For the text-containing cell, return its midpoint in [X, Y] coordinate format. 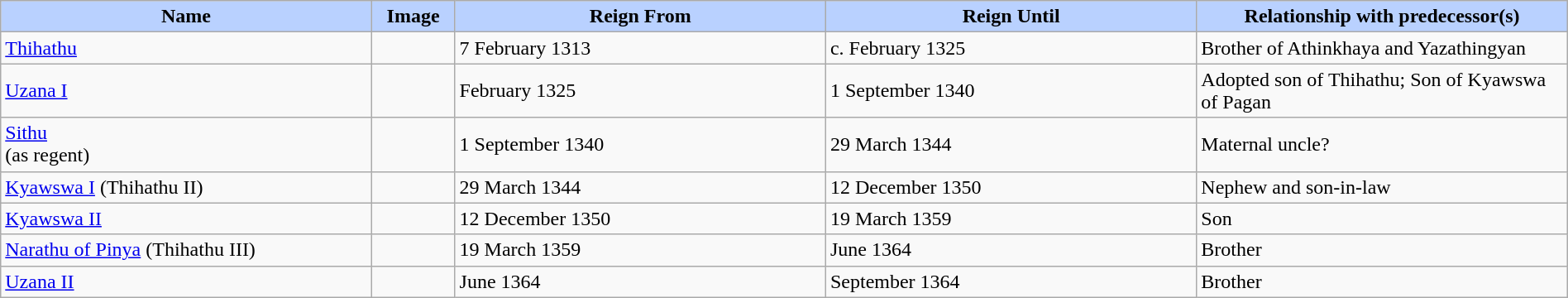
Kyawswa I (Thihathu II) [186, 187]
September 1364 [1011, 281]
Image [414, 17]
Kyawswa II [186, 219]
Uzana I [186, 91]
7 February 1313 [640, 48]
Relationship with predecessor(s) [1382, 17]
Nephew and son-in-law [1382, 187]
Reign From [640, 17]
Reign Until [1011, 17]
Sithu (as regent) [186, 144]
Narathu of Pinya (Thihathu III) [186, 250]
c. February 1325 [1011, 48]
Son [1382, 219]
Name [186, 17]
Thihathu [186, 48]
Brother of Athinkhaya and Yazathingyan [1382, 48]
Uzana II [186, 281]
Adopted son of Thihathu; Son of Kyawswa of Pagan [1382, 91]
February 1325 [640, 91]
Maternal uncle? [1382, 144]
